Search for the cell housing the specified text and yield its [X, Y] center coordinate. 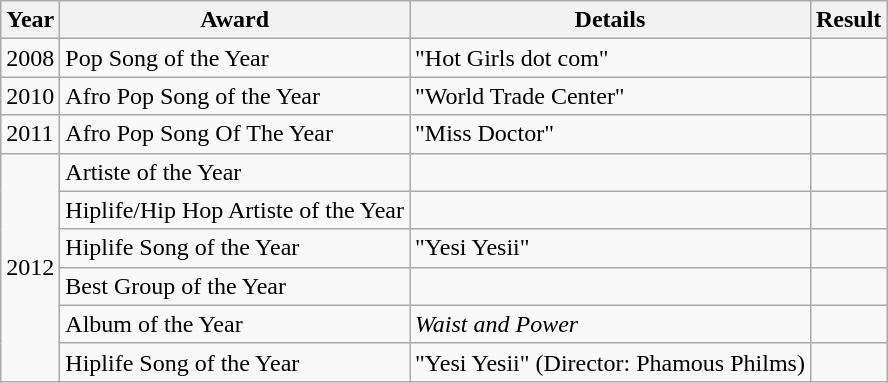
Year [30, 20]
Afro Pop Song Of The Year [235, 134]
Album of the Year [235, 324]
Waist and Power [610, 324]
2010 [30, 96]
Best Group of the Year [235, 286]
Award [235, 20]
Pop Song of the Year [235, 58]
"Yesi Yesii" (Director: Phamous Philms) [610, 362]
"Yesi Yesii" [610, 248]
Hiplife/Hip Hop Artiste of the Year [235, 210]
"Miss Doctor" [610, 134]
Afro Pop Song of the Year [235, 96]
Result [848, 20]
Details [610, 20]
"World Trade Center" [610, 96]
2011 [30, 134]
2012 [30, 267]
Artiste of the Year [235, 172]
2008 [30, 58]
"Hot Girls dot com" [610, 58]
